Find where the given text appears and provide that cell's center as [X, Y] coordinate. 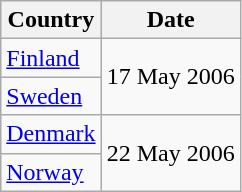
Date [170, 20]
Denmark [51, 134]
Finland [51, 58]
Country [51, 20]
Sweden [51, 96]
22 May 2006 [170, 153]
17 May 2006 [170, 77]
Norway [51, 172]
